Capture the cell that displays the provided text and extract its [X, Y] central coordinate. 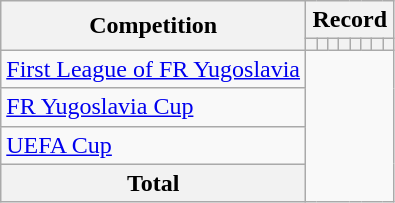
Record [350, 20]
Total [154, 183]
FR Yugoslavia Cup [154, 107]
First League of FR Yugoslavia [154, 69]
UEFA Cup [154, 145]
Competition [154, 26]
